Scan for the cell matching the given text and deliver its (X, Y) coordinate at center. 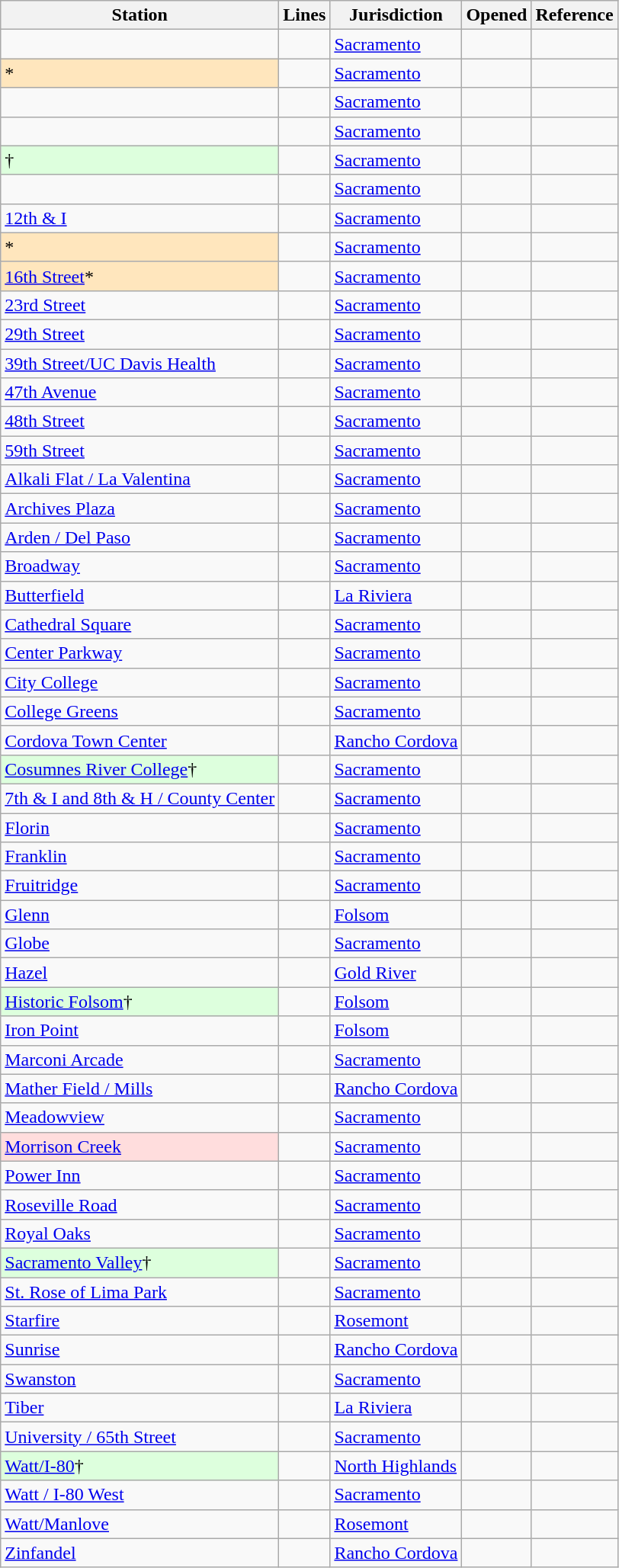
Zinfandel (140, 1553)
Center Parkway (140, 653)
Cathedral Square (140, 624)
Glenn (140, 915)
Meadowview (140, 1117)
St. Rose of Lima Park (140, 1292)
Broadway (140, 566)
12th & I (140, 218)
Hazel (140, 973)
North Highlands (396, 1466)
Cosumnes River College† (140, 769)
23rd Street (140, 305)
Florin (140, 827)
Watt/I-80† (140, 1466)
Cordova Town Center (140, 740)
Swanston (140, 1379)
Franklin (140, 857)
Fruitridge (140, 886)
Archives Plaza (140, 508)
7th & I and 8th & H / County Center (140, 798)
Globe (140, 944)
Power Inn (140, 1175)
City College (140, 682)
Iron Point (140, 1031)
Sacramento Valley† (140, 1262)
39th Street/UC Davis Health (140, 364)
Roseville Road (140, 1204)
Gold River (396, 973)
16th Street* (140, 276)
Arden / Del Paso (140, 537)
Watt/Manlove (140, 1524)
Tiber (140, 1408)
Butterfield (140, 595)
47th Avenue (140, 393)
Opened (497, 15)
Alkali Flat / La Valentina (140, 479)
Morrison Creek (140, 1146)
Historic Folsom† (140, 1002)
Mather Field / Mills (140, 1089)
Reference (575, 15)
Sunrise (140, 1350)
48th Street (140, 422)
Jurisdiction (396, 15)
59th Street (140, 451)
Station (140, 15)
Watt / I-80 West (140, 1495)
College Greens (140, 711)
Starfire (140, 1321)
† (140, 160)
29th Street (140, 334)
Royal Oaks (140, 1233)
University / 65th Street (140, 1437)
Marconi Arcade (140, 1060)
Lines (305, 15)
